Locate the cell with the specified text and output its (x, y) center coordinate. 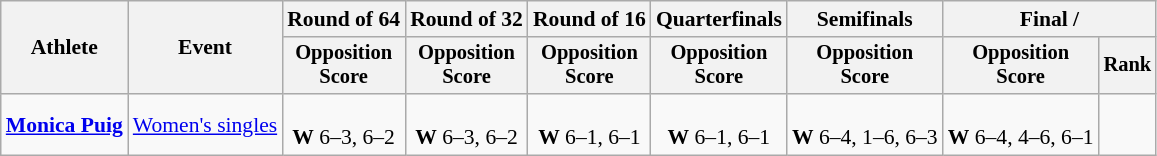
Round of 32 (466, 19)
Athlete (64, 48)
Semifinals (865, 19)
W 6–4, 4–6, 6–1 (1021, 124)
Monica Puig (64, 124)
Round of 64 (344, 19)
Event (205, 48)
W 6–4, 1–6, 6–3 (865, 124)
Women's singles (205, 124)
Rank (1128, 66)
Round of 16 (590, 19)
Quarterfinals (719, 19)
Final / (1050, 19)
